Search for the cell housing the specified text and yield its (X, Y) center coordinate. 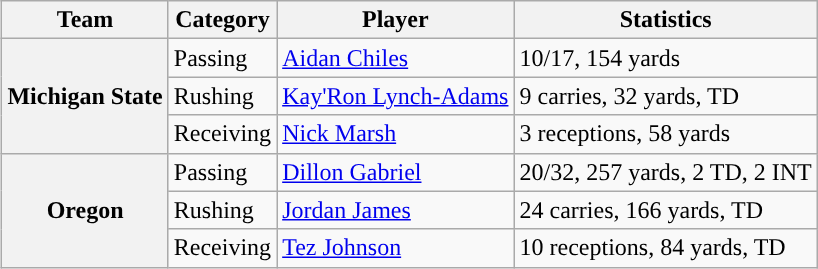
10 receptions, 84 yards, TD (666, 248)
Category (222, 20)
20/32, 257 yards, 2 TD, 2 INT (666, 172)
Nick Marsh (396, 134)
Michigan State (85, 96)
Player (396, 20)
Team (85, 20)
Aidan Chiles (396, 58)
Dillon Gabriel (396, 172)
Tez Johnson (396, 248)
Statistics (666, 20)
3 receptions, 58 yards (666, 134)
10/17, 154 yards (666, 58)
Kay'Ron Lynch-Adams (396, 96)
9 carries, 32 yards, TD (666, 96)
Jordan James (396, 210)
Oregon (85, 210)
24 carries, 166 yards, TD (666, 210)
